Return the (X, Y) coordinate for the center point of the cell that contains the specified text.  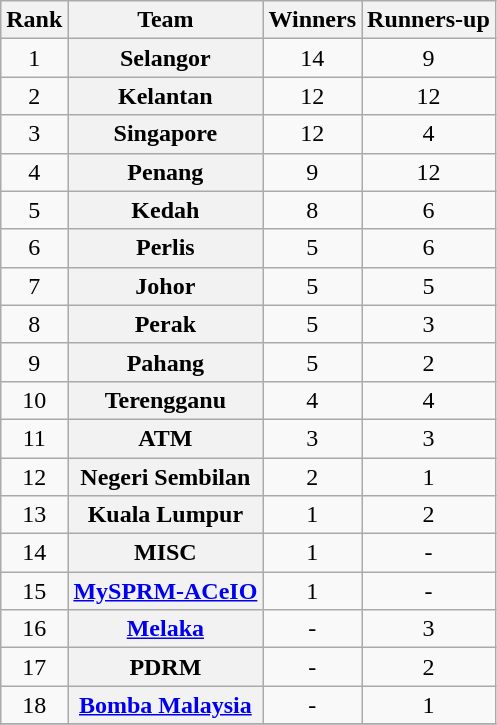
10 (34, 400)
Terengganu (166, 400)
15 (34, 591)
11 (34, 438)
MySPRM-ACeIO (166, 591)
Winners (312, 20)
MISC (166, 553)
Perak (166, 324)
Penang (166, 172)
Team (166, 20)
Kelantan (166, 96)
Kedah (166, 210)
Runners-up (429, 20)
18 (34, 705)
PDRM (166, 667)
13 (34, 515)
7 (34, 286)
Melaka (166, 629)
16 (34, 629)
ATM (166, 438)
Selangor (166, 58)
Perlis (166, 248)
Rank (34, 20)
Pahang (166, 362)
Negeri Sembilan (166, 477)
Bomba Malaysia (166, 705)
Singapore (166, 134)
Johor (166, 286)
Kuala Lumpur (166, 515)
17 (34, 667)
